Provide the (X, Y) coordinate of the cell's center where the given text is located.  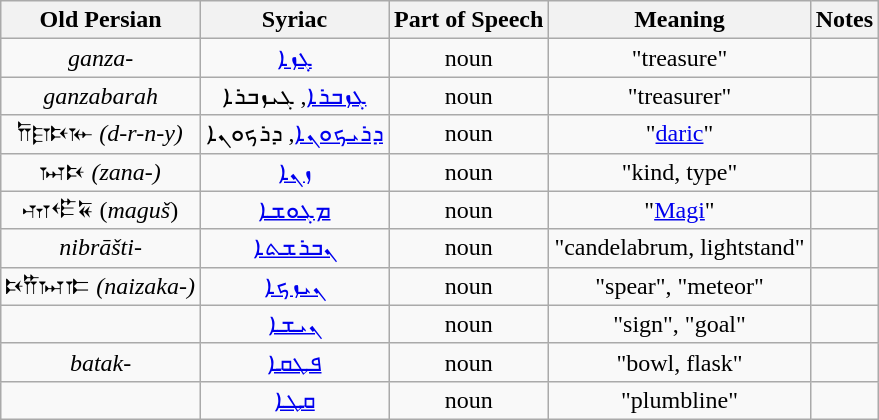
ܩܛܐ (294, 400)
𐏀𐎴 (zana-) (101, 172)
"sign", "goal" (680, 324)
"Magi" (680, 210)
ܢܒܪܫܬܐ (294, 248)
"spear", "meteor" (680, 286)
ܕܪܝܟܘܢܐ, ܕܪܟܘܢܐ (294, 134)
ܓܙܐ (294, 58)
ganzabarah (101, 96)
"daric" (680, 134)
ܙܢܐ (294, 172)
"bowl, flask" (680, 362)
ganza- (101, 58)
"candelabrum, lightstand" (680, 248)
𐎴𐎡𐏀𐎣 (naizaka-⁠) (101, 286)
nibrāšti- (101, 248)
Part of Speech (469, 20)
Syriac (294, 20)
"treasurer" (680, 96)
"plumbline" (680, 400)
"kind, type" (680, 172)
batak- (101, 362)
𐎭𐎼𐎴𐎹 (d-r-n-y) (101, 134)
𐎶𐎦𐏁 (maguš) (101, 210)
ܢܝܫܐ (294, 324)
ܦܛܩܐ (294, 362)
Old Persian (101, 20)
"treasure" (680, 58)
ܢܝܙܟܐ (294, 286)
ܡܓܘܫܐ (294, 210)
Meaning (680, 20)
Notes (844, 20)
ܓܙܒܪܐ, ܓܝܙܒܪܐ (294, 96)
